Return the (x, y) coordinate for the center point of the cell that contains the specified text.  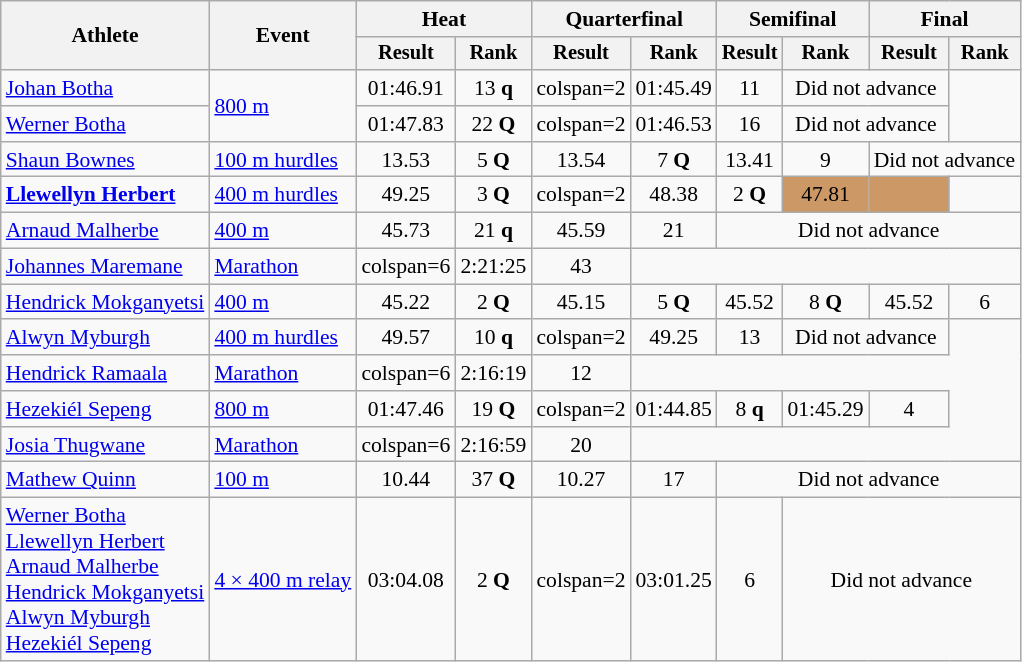
8 Q (825, 302)
01:45.29 (825, 409)
03:04.08 (406, 580)
01:47.83 (406, 124)
Event (282, 36)
100 m (282, 480)
22 Q (493, 124)
19 Q (493, 409)
Athlete (106, 36)
13.53 (406, 160)
Alwyn Myburgh (106, 338)
01:45.49 (674, 88)
9 (825, 160)
45.22 (406, 302)
2:16:19 (493, 373)
Josia Thugwane (106, 445)
01:46.91 (406, 88)
03:01.25 (674, 580)
01:46.53 (674, 124)
Llewellyn Herbert (106, 195)
16 (750, 124)
Johannes Maremane (106, 267)
Semifinal (793, 19)
Hendrick Ramaala (106, 373)
01:44.85 (674, 409)
13 q (493, 88)
48.38 (674, 195)
45.59 (580, 231)
3 Q (493, 195)
13.54 (580, 160)
4 × 400 m relay (282, 580)
45.73 (406, 231)
01:47.46 (406, 409)
Johan Botha (106, 88)
4 (910, 409)
Mathew Quinn (106, 480)
10.27 (580, 480)
Werner BothaLlewellyn HerbertArnaud MalherbeHendrick MokganyetsiAlwyn MyburghHezekiél Sepeng (106, 580)
12 (580, 373)
Heat (444, 19)
37 Q (493, 480)
2:21:25 (493, 267)
47.81 (825, 195)
21 (674, 231)
45.15 (580, 302)
100 m hurdles (282, 160)
10.44 (406, 480)
49.57 (406, 338)
Shaun Bownes (106, 160)
11 (750, 88)
43 (580, 267)
2:16:59 (493, 445)
21 q (493, 231)
Final (945, 19)
17 (674, 480)
20 (580, 445)
Hezekiél Sepeng (106, 409)
Quarterfinal (624, 19)
10 q (493, 338)
13.41 (750, 160)
Hendrick Mokganyetsi (106, 302)
8 q (750, 409)
13 (750, 338)
Werner Botha (106, 124)
Arnaud Malherbe (106, 231)
7 Q (674, 160)
